Provide the [x, y] coordinate of the cell's center where the given text is located.  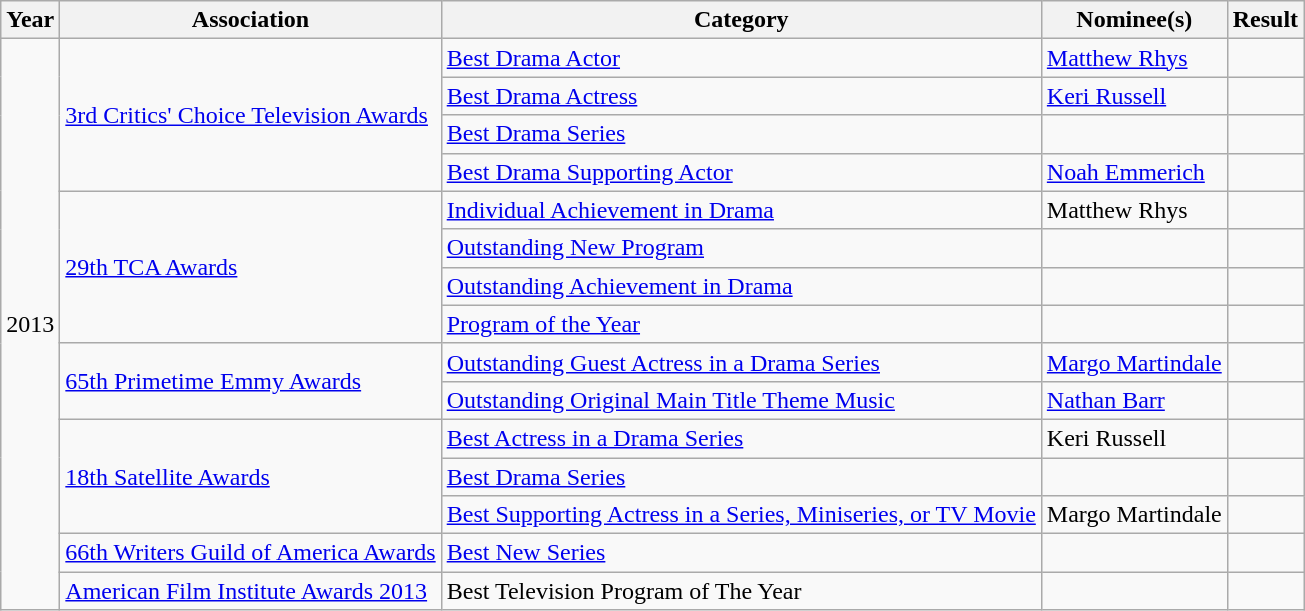
Outstanding Original Main Title Theme Music [741, 400]
Program of the Year [741, 324]
65th Primetime Emmy Awards [250, 381]
Outstanding Achievement in Drama [741, 286]
Nominee(s) [1134, 20]
Best Supporting Actress in a Series, Miniseries, or TV Movie [741, 515]
Best Drama Supporting Actor [741, 172]
66th Writers Guild of America Awards [250, 553]
Nathan Barr [1134, 400]
3rd Critics' Choice Television Awards [250, 115]
Category [741, 20]
Best Drama Actor [741, 58]
Noah Emmerich [1134, 172]
Year [30, 20]
Best Television Program of The Year [741, 591]
18th Satellite Awards [250, 476]
Outstanding Guest Actress in a Drama Series [741, 362]
Outstanding New Program [741, 248]
Result [1265, 20]
29th TCA Awards [250, 267]
Individual Achievement in Drama [741, 210]
Association [250, 20]
American Film Institute Awards 2013 [250, 591]
Best New Series [741, 553]
2013 [30, 324]
Best Actress in a Drama Series [741, 438]
Best Drama Actress [741, 96]
